Return (X, Y) of the center of cell containing provided text 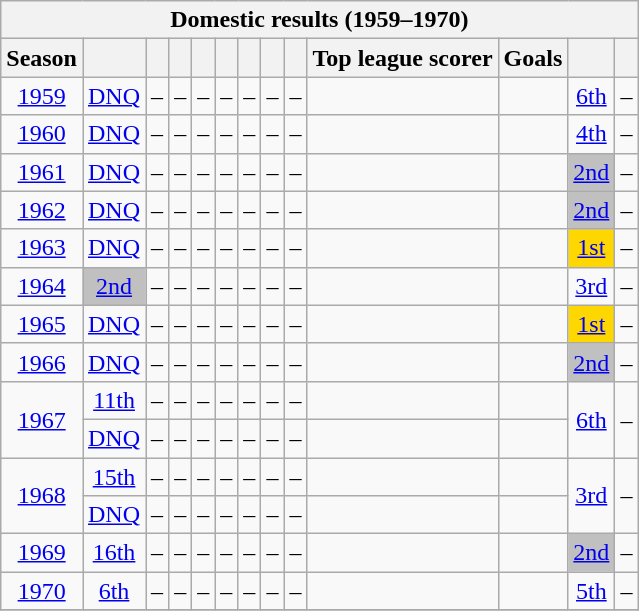
5th (592, 591)
15th (114, 477)
1964 (42, 286)
1959 (42, 96)
Top league scorer (402, 58)
1961 (42, 172)
1969 (42, 553)
4th (592, 134)
11th (114, 400)
1968 (42, 496)
1960 (42, 134)
Season (42, 58)
1967 (42, 419)
Domestic results (1959–1970) (320, 20)
1970 (42, 591)
16th (114, 553)
1966 (42, 362)
1962 (42, 210)
Goals (533, 58)
1965 (42, 324)
1963 (42, 248)
